Detect which cell encompasses the target text, then output its (x, y) center coordinate. 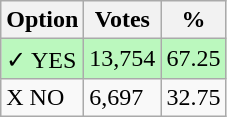
% (194, 20)
Option (42, 20)
X NO (42, 97)
6,697 (122, 97)
67.25 (194, 59)
Votes (122, 20)
13,754 (122, 59)
32.75 (194, 97)
✓ YES (42, 59)
